Return the (X, Y) coordinate for the center point of the cell that contains the specified text.  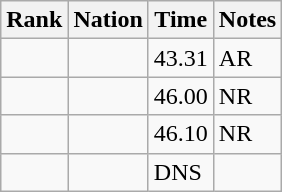
Rank (34, 20)
AR (247, 58)
43.31 (180, 58)
DNS (180, 172)
46.00 (180, 96)
Time (180, 20)
Notes (247, 20)
46.10 (180, 134)
Nation (108, 20)
